Output the [X, Y] coordinate of the center of the cell containing the given text.  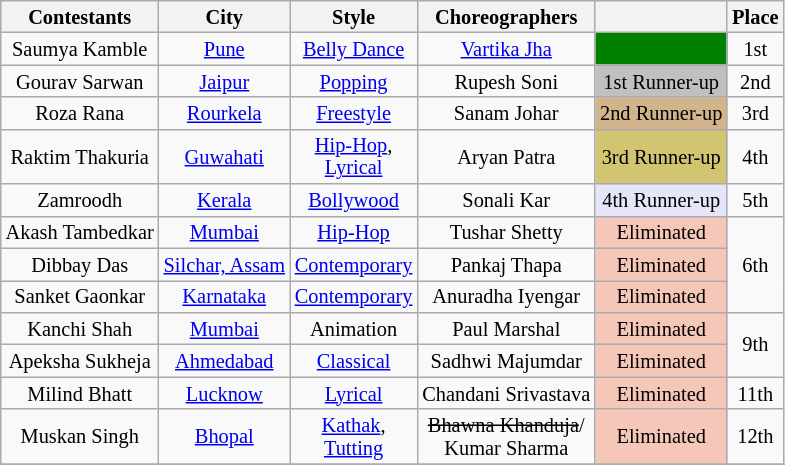
Lyrical [354, 393]
Sadhwi Majumdar [506, 360]
Choreographers [506, 16]
Kathak, Tutting [354, 436]
Belly Dance [354, 48]
Popping [354, 81]
Bhawna Khanduja/Kumar Sharma [506, 436]
1st Runner-up [661, 81]
Hip-Hop [354, 232]
4th Runner-up [661, 200]
Rourkela [224, 113]
2nd Runner-up [661, 113]
11th [755, 393]
Place [755, 16]
3rd [755, 113]
Style [354, 16]
2nd [755, 81]
5th [755, 200]
Aryan Patra [506, 156]
Akash Tambedkar [80, 232]
Pune [224, 48]
1st [755, 48]
Paul Marshal [506, 328]
Gourav Sarwan [80, 81]
Dibbay Das [80, 264]
Bollywood [354, 200]
Hip-Hop,Lyrical [354, 156]
Apeksha Sukheja [80, 360]
Zamroodh [80, 200]
9th [755, 344]
Kerala [224, 200]
Classical [354, 360]
Vartika Jha [506, 48]
Pankaj Thapa [506, 264]
Sanam Johar [506, 113]
Sanket Gaonkar [80, 296]
Jaipur [224, 81]
Animation [354, 328]
Contestants [80, 16]
12th [755, 436]
Sonali Kar [506, 200]
Roza Rana [80, 113]
Lucknow [224, 393]
Milind Bhatt [80, 393]
Tushar Shetty [506, 232]
Guwahati [224, 156]
Saumya Kamble [80, 48]
Bhopal [224, 436]
Rupesh Soni [506, 81]
Silchar, Assam [224, 264]
Muskan Singh [80, 436]
6th [755, 264]
Kanchi Shah [80, 328]
Chandani Srivastava [506, 393]
Ahmedabad [224, 360]
Karnataka [224, 296]
Raktim Thakuria [80, 156]
3rd Runner-up [661, 156]
City [224, 16]
Freestyle [354, 113]
Anuradha Iyengar [506, 296]
4th [755, 156]
